Find where the given text appears and provide that cell's center as (x, y) coordinate. 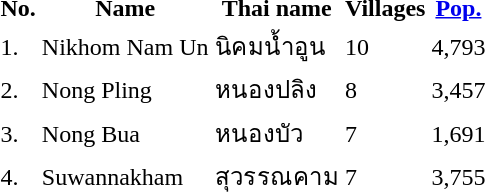
8 (386, 90)
Nong Bua (125, 133)
นิคมน้ำอูน (277, 46)
7 (386, 133)
หนองปลิง (277, 90)
หนองบัว (277, 133)
Nikhom Nam Un (125, 46)
Nong Pling (125, 90)
10 (386, 46)
